Pinpoint the cell where the given text exists, returning its (x, y) midpoint coordinate. 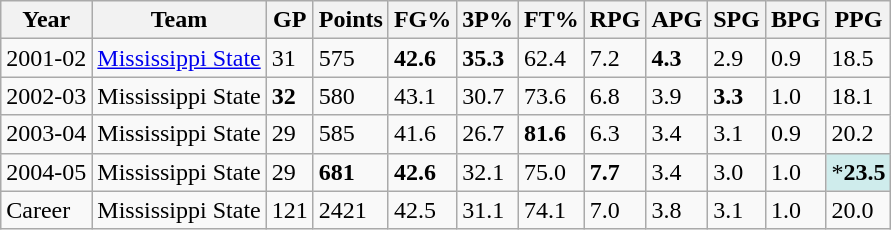
Team (179, 20)
20.0 (858, 210)
7.0 (615, 210)
*23.5 (858, 172)
7.2 (615, 58)
62.4 (551, 58)
6.3 (615, 134)
APG (677, 20)
2003-04 (46, 134)
585 (350, 134)
Points (350, 20)
32 (290, 96)
18.5 (858, 58)
75.0 (551, 172)
BPG (795, 20)
121 (290, 210)
7.7 (615, 172)
74.1 (551, 210)
2.9 (737, 58)
RPG (615, 20)
31 (290, 58)
Year (46, 20)
30.7 (488, 96)
681 (350, 172)
81.6 (551, 134)
2001-02 (46, 58)
31.1 (488, 210)
3.8 (677, 210)
3.3 (737, 96)
3P% (488, 20)
18.1 (858, 96)
43.1 (422, 96)
26.7 (488, 134)
2004-05 (46, 172)
Career (46, 210)
32.1 (488, 172)
FT% (551, 20)
42.5 (422, 210)
580 (350, 96)
SPG (737, 20)
GP (290, 20)
2002-03 (46, 96)
PPG (858, 20)
4.3 (677, 58)
575 (350, 58)
20.2 (858, 134)
FG% (422, 20)
3.9 (677, 96)
6.8 (615, 96)
2421 (350, 210)
3.0 (737, 172)
35.3 (488, 58)
41.6 (422, 134)
73.6 (551, 96)
